Detect which cell encompasses the target text, then output its (X, Y) center coordinate. 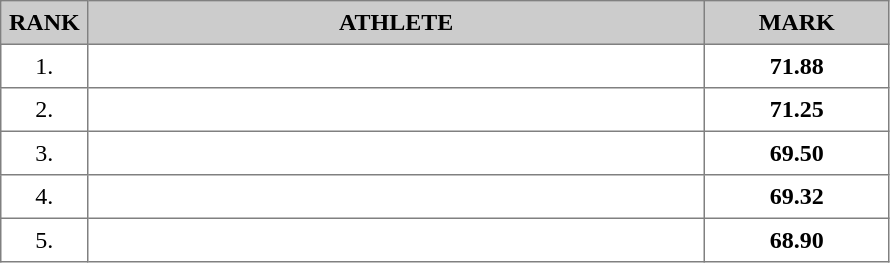
71.25 (796, 110)
1. (44, 66)
RANK (44, 23)
3. (44, 153)
2. (44, 110)
4. (44, 197)
ATHLETE (396, 23)
MARK (796, 23)
68.90 (796, 240)
69.32 (796, 197)
69.50 (796, 153)
5. (44, 240)
71.88 (796, 66)
